From the cell containing the given text, extract its center point as (X, Y) coordinate. 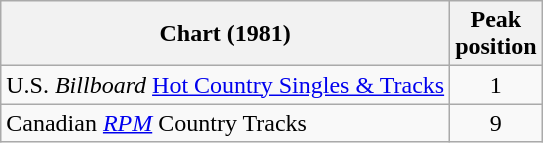
9 (496, 123)
1 (496, 85)
Canadian RPM Country Tracks (226, 123)
Chart (1981) (226, 34)
Peakposition (496, 34)
U.S. Billboard Hot Country Singles & Tracks (226, 85)
